Scan for the cell matching the given text and deliver its (x, y) coordinate at center. 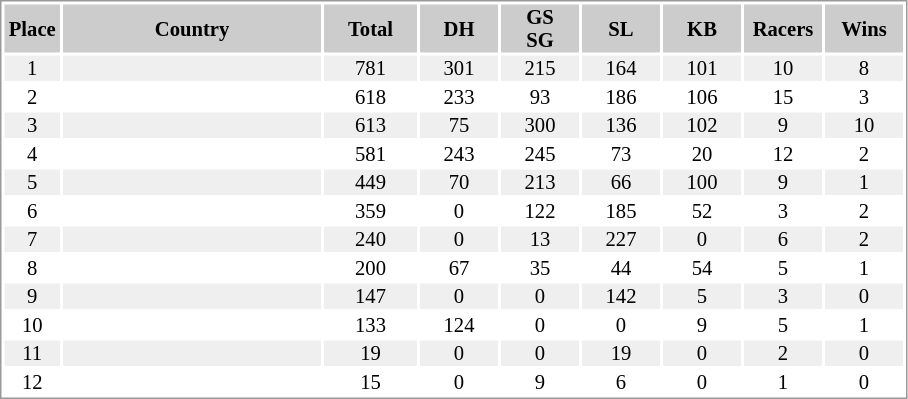
SL (621, 28)
781 (370, 69)
449 (370, 183)
20 (702, 154)
67 (459, 268)
73 (621, 154)
66 (621, 183)
Country (192, 28)
136 (621, 125)
Place (32, 28)
164 (621, 69)
243 (459, 154)
618 (370, 97)
70 (459, 183)
122 (540, 211)
359 (370, 211)
100 (702, 183)
44 (621, 268)
215 (540, 69)
DH (459, 28)
233 (459, 97)
106 (702, 97)
200 (370, 268)
GSSG (540, 28)
142 (621, 297)
Wins (864, 28)
613 (370, 125)
11 (32, 353)
186 (621, 97)
227 (621, 239)
52 (702, 211)
7 (32, 239)
93 (540, 97)
102 (702, 125)
301 (459, 69)
213 (540, 183)
300 (540, 125)
KB (702, 28)
245 (540, 154)
35 (540, 268)
Total (370, 28)
124 (459, 325)
4 (32, 154)
13 (540, 239)
75 (459, 125)
581 (370, 154)
147 (370, 297)
240 (370, 239)
101 (702, 69)
185 (621, 211)
54 (702, 268)
133 (370, 325)
Racers (783, 28)
